Find where the given text appears and provide that cell's center as (X, Y) coordinate. 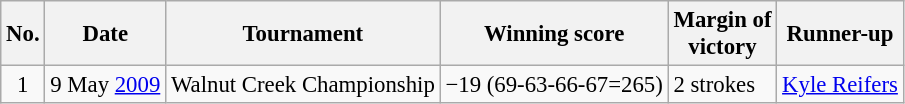
No. (23, 34)
2 strokes (722, 85)
9 May 2009 (106, 85)
Walnut Creek Championship (304, 85)
1 (23, 85)
Margin ofvictory (722, 34)
Kyle Reifers (840, 85)
−19 (69-63-66-67=265) (554, 85)
Tournament (304, 34)
Date (106, 34)
Runner-up (840, 34)
Winning score (554, 34)
